Search for the cell housing the specified text and yield its [X, Y] center coordinate. 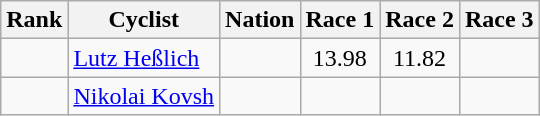
Nation [260, 20]
Rank [34, 20]
Cyclist [144, 20]
11.82 [420, 58]
Lutz Heßlich [144, 58]
Nikolai Kovsh [144, 96]
Race 2 [420, 20]
Race 3 [499, 20]
13.98 [340, 58]
Race 1 [340, 20]
